Locate the cell with the specified text and output its [x, y] center coordinate. 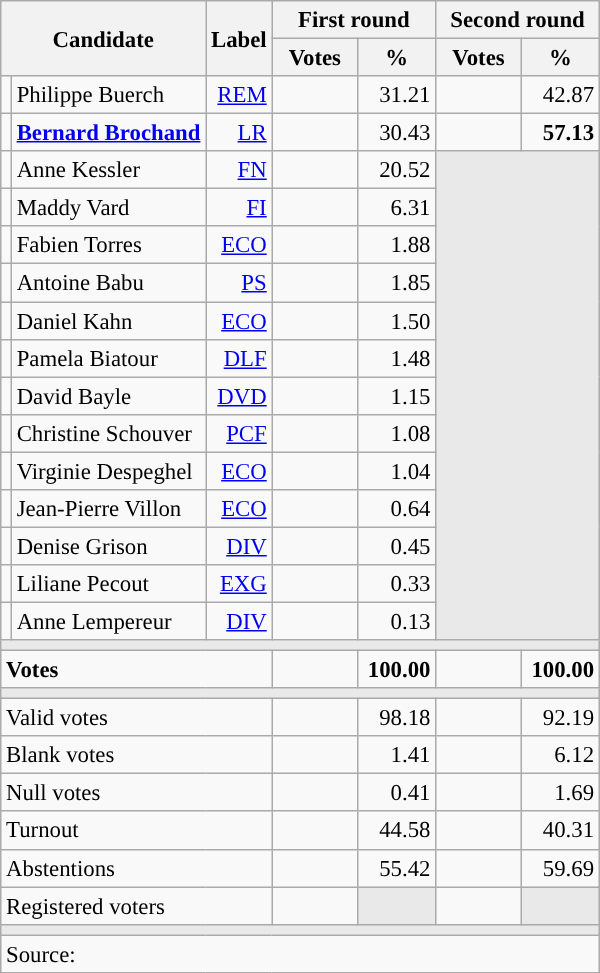
59.69 [560, 868]
Anne Lempereur [108, 621]
57.13 [560, 133]
1.69 [560, 793]
FN [239, 170]
Christine Schouver [108, 433]
92.19 [560, 718]
PS [239, 283]
Bernard Brochand [108, 133]
DVD [239, 396]
David Bayle [108, 396]
Daniel Kahn [108, 321]
20.52 [397, 170]
1.08 [397, 433]
98.18 [397, 718]
Abstentions [136, 868]
0.45 [397, 546]
Registered voters [136, 906]
0.64 [397, 509]
REM [239, 95]
0.13 [397, 621]
42.87 [560, 95]
1.04 [397, 471]
6.12 [560, 755]
Maddy Vard [108, 208]
Turnout [136, 831]
Fabien Torres [108, 245]
0.41 [397, 793]
Candidate [104, 38]
1.15 [397, 396]
44.58 [397, 831]
0.33 [397, 584]
PCF [239, 433]
DLF [239, 358]
LR [239, 133]
Denise Grison [108, 546]
6.31 [397, 208]
1.85 [397, 283]
EXG [239, 584]
1.50 [397, 321]
Philippe Buerch [108, 95]
1.41 [397, 755]
1.88 [397, 245]
1.48 [397, 358]
Jean-Pierre Villon [108, 509]
Null votes [136, 793]
30.43 [397, 133]
First round [354, 20]
Valid votes [136, 718]
40.31 [560, 831]
Source: [300, 954]
Blank votes [136, 755]
55.42 [397, 868]
Second round [518, 20]
Liliane Pecout [108, 584]
Antoine Babu [108, 283]
Label [239, 38]
Anne Kessler [108, 170]
Pamela Biatour [108, 358]
31.21 [397, 95]
Virginie Despeghel [108, 471]
FI [239, 208]
